Output the (X, Y) coordinate of the center of the cell containing the given text.  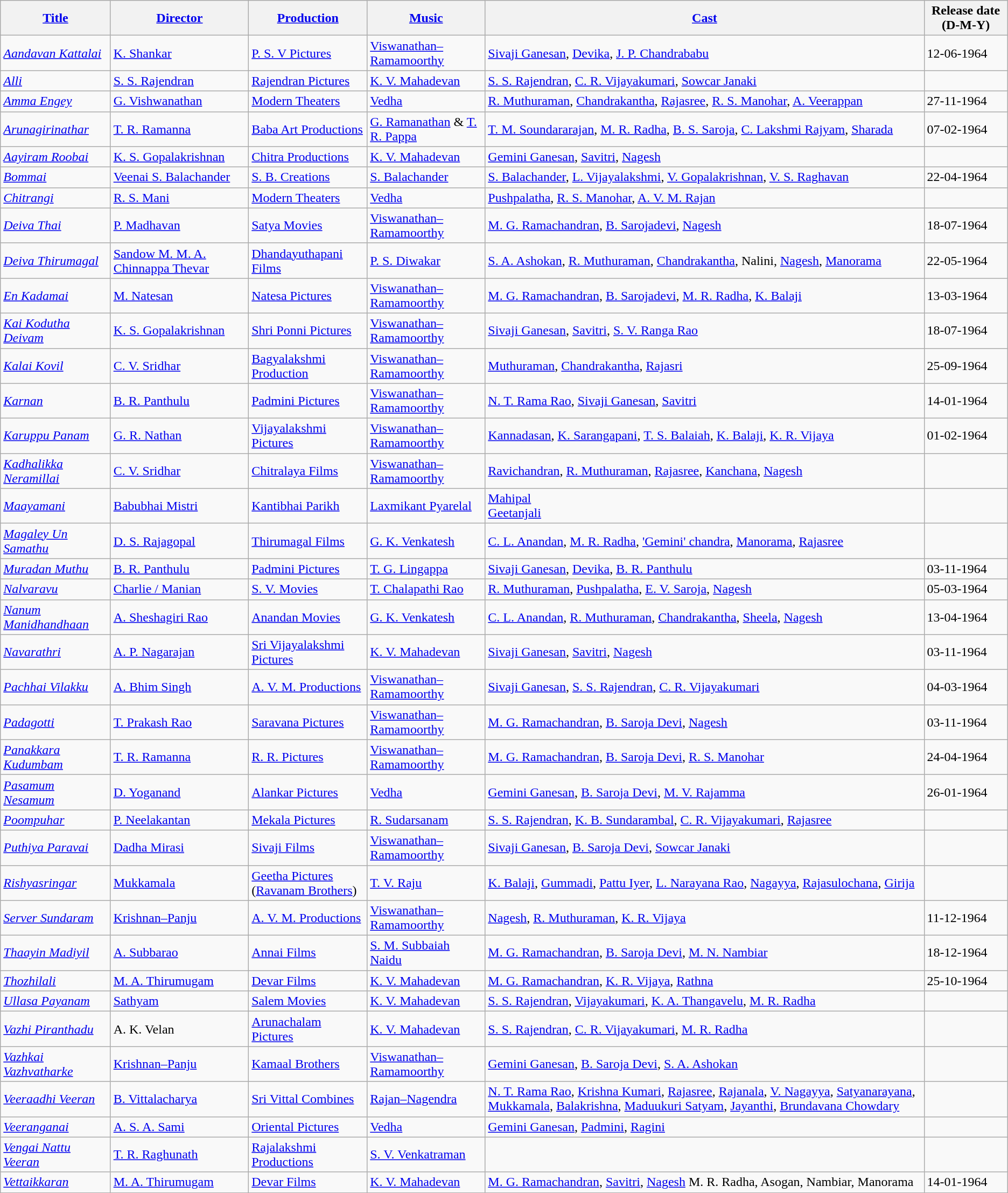
D. S. Rajagopal (180, 541)
Arunachalam Pictures (308, 1029)
18-12-1964 (966, 953)
Panakkara Kudumbam (55, 757)
22-05-1964 (966, 261)
Amma Engey (55, 101)
Gemini Ganesan, Padmini, Ragini (704, 1127)
R. S. Mani (180, 198)
A. S. A. Sami (180, 1127)
Aayiram Roobai (55, 157)
Rishyasringar (55, 882)
S. S. Rajendran, C. R. Vijayakumari, Sowcar Janaki (704, 81)
M. G. Ramachandran, Savitri, Nagesh M. R. Radha, Asogan, Nambiar, Manorama (704, 1182)
Geetha Pictures(Ravanam Brothers) (308, 882)
K. Shankar (180, 53)
Thirumagal Films (308, 541)
S. A. Ashokan, R. Muthuraman, Chandrakantha, Nalini, Nagesh, Manorama (704, 261)
Arunagirinathar (55, 129)
Sathyam (180, 1001)
Charlie / Manian (180, 589)
R. Sudarsanam (426, 820)
A. Subbarao (180, 953)
S. S. Rajendran, Vijayakumari, K. A. Thangavelu, M. R. Radha (704, 1001)
Aandavan Kattalai (55, 53)
Baba Art Productions (308, 129)
Veeranganai (55, 1127)
Chitralaya Films (308, 471)
Sri Vittal Combines (308, 1099)
Kai Kodutha Deivam (55, 331)
T. V. Raju (426, 882)
Nagesh, R. Muthuraman, K. R. Vijaya (704, 918)
A. Bhim Singh (180, 687)
S. M. Subbaiah Naidu (426, 953)
Kannadasan, K. Sarangapani, T. S. Balaiah, K. Balaji, K. R. Vijaya (704, 436)
Annai Films (308, 953)
G. Ramanathan & T. R. Pappa (426, 129)
Production (308, 18)
M. G. Ramachandran, B. Sarojadevi, Nagesh (704, 225)
27-11-1964 (966, 101)
Saravana Pictures (308, 722)
G. R. Nathan (180, 436)
Deiva Thirumagal (55, 261)
K. Balaji, Gummadi, Pattu Iyer, L. Narayana Rao, Nagayya, Rajasulochana, Girija (704, 882)
Bommai (55, 177)
B. Vittalacharya (180, 1099)
Karnan (55, 401)
P. Madhavan (180, 225)
Sivaji Ganesan, Devika, B. R. Panthulu (704, 569)
M. G. Ramachandran, B. Saroja Devi, M. N. Nambiar (704, 953)
M. G. Ramachandran, K. R. Vijaya, Rathna (704, 981)
S. Balachander, L. Vijayalakshmi, V. Gopalakrishnan, V. S. Raghavan (704, 177)
Alankar Pictures (308, 792)
Sivaji Ganesan, Devika, J. P. Chandrababu (704, 53)
Alli (55, 81)
C. L. Anandan, R. Muthuraman, Chandrakantha, Sheela, Nagesh (704, 617)
Karuppu Panam (55, 436)
Pushpalatha, R. S. Manohar, A. V. M. Rajan (704, 198)
T. Chalapathi Rao (426, 589)
Vettaikkaran (55, 1182)
A. Sheshagiri Rao (180, 617)
01-02-1964 (966, 436)
Mukkamala (180, 882)
Nanum Manidhandhaan (55, 617)
Gemini Ganesan, Savitri, Nagesh (704, 157)
Muradan Muthu (55, 569)
Thaayin Madiyil (55, 953)
Babubhai Mistri (180, 506)
Ullasa Payanam (55, 1001)
D. Yoganand (180, 792)
04-03-1964 (966, 687)
Poompuhar (55, 820)
Vazhi Piranthadu (55, 1029)
Sivaji Ganesan, B. Saroja Devi, Sowcar Janaki (704, 848)
T. R. Raghunath (180, 1155)
Release date (D-M-Y) (966, 18)
S. V. Venkatraman (426, 1155)
M. G. Ramachandran, B. Sarojadevi, M. R. Radha, K. Balaji (704, 295)
05-03-1964 (966, 589)
11-12-1964 (966, 918)
P. S. Diwakar (426, 261)
12-06-1964 (966, 53)
Ravichandran, R. Muthuraman, Rajasree, Kanchana, Nagesh (704, 471)
22-04-1964 (966, 177)
Thozhilali (55, 981)
25-10-1964 (966, 981)
S. S. Rajendran, K. B. Sundarambal, C. R. Vijayakumari, Rajasree (704, 820)
G. Vishwanathan (180, 101)
T. Prakash Rao (180, 722)
Mekala Pictures (308, 820)
Gemini Ganesan, B. Saroja Devi, M. V. Rajamma (704, 792)
Kalai Kovil (55, 365)
S. S. Rajendran (180, 81)
P. S. V Pictures (308, 53)
Bagyalakshmi Production (308, 365)
Sivaji Films (308, 848)
M. G. Ramachandran, B. Saroja Devi, Nagesh (704, 722)
Kamaal Brothers (308, 1064)
Navarathri (55, 652)
Sivaji Ganesan, Savitri, Nagesh (704, 652)
Deiva Thai (55, 225)
T. G. Lingappa (426, 569)
Rajan–Nagendra (426, 1099)
24-04-1964 (966, 757)
P. Neelakantan (180, 820)
A. P. Nagarajan (180, 652)
Gemini Ganesan, B. Saroja Devi, S. A. Ashokan (704, 1064)
Sivaji Ganesan, Savitri, S. V. Ranga Rao (704, 331)
Pasamum Nesamum (55, 792)
M. G. Ramachandran, B. Saroja Devi, R. S. Manohar (704, 757)
Vazhkai Vazhvatharke (55, 1064)
13-04-1964 (966, 617)
N. T. Rama Rao, Sivaji Ganesan, Savitri (704, 401)
R. Muthuraman, Pushpalatha, E. V. Saroja, Nagesh (704, 589)
C. L. Anandan, M. R. Radha, 'Gemini' chandra, Manorama, Rajasree (704, 541)
Vijayalakshmi Pictures (308, 436)
S. S. Rajendran, C. R. Vijayakumari, M. R. Radha (704, 1029)
R. R. Pictures (308, 757)
26-01-1964 (966, 792)
Veeraadhi Veeran (55, 1099)
Server Sundaram (55, 918)
Muthuraman, Chandrakantha, Rajasri (704, 365)
Rajendran Pictures (308, 81)
Dadha Mirasi (180, 848)
Kadhalikka Neramillai (55, 471)
Pachhai Vilakku (55, 687)
Dhandayuthapani Films (308, 261)
Cast (704, 18)
Rajalakshmi Productions (308, 1155)
25-09-1964 (966, 365)
S. V. Movies (308, 589)
Chitra Productions (308, 157)
Sandow M. M. A. Chinnappa Thevar (180, 261)
Oriental Pictures (308, 1127)
Kantibhai Parikh (308, 506)
Satya Movies (308, 225)
07-02-1964 (966, 129)
A. K. Velan (180, 1029)
Puthiya Paravai (55, 848)
Anandan Movies (308, 617)
Magaley Un Samathu (55, 541)
R. Muthuraman, Chandrakantha, Rajasree, R. S. Manohar, A. Veerappan (704, 101)
Vengai Nattu Veeran (55, 1155)
En Kadamai (55, 295)
Title (55, 18)
Padagotti (55, 722)
S. Balachander (426, 177)
Chitrangi (55, 198)
S. B. Creations (308, 177)
Shri Ponni Pictures (308, 331)
Music (426, 18)
T. M. Soundararajan, M. R. Radha, B. S. Saroja, C. Lakshmi Rajyam, Sharada (704, 129)
13-03-1964 (966, 295)
Natesa Pictures (308, 295)
Sri Vijayalakshmi Pictures (308, 652)
Veenai S. Balachander (180, 177)
Salem Movies (308, 1001)
M. Natesan (180, 295)
Sivaji Ganesan, S. S. Rajendran, C. R. Vijayakumari (704, 687)
Director (180, 18)
Laxmikant Pyarelal (426, 506)
MahipalGeetanjali (704, 506)
Maayamani (55, 506)
Nalvaravu (55, 589)
